Return (x, y) of the center of cell containing provided text 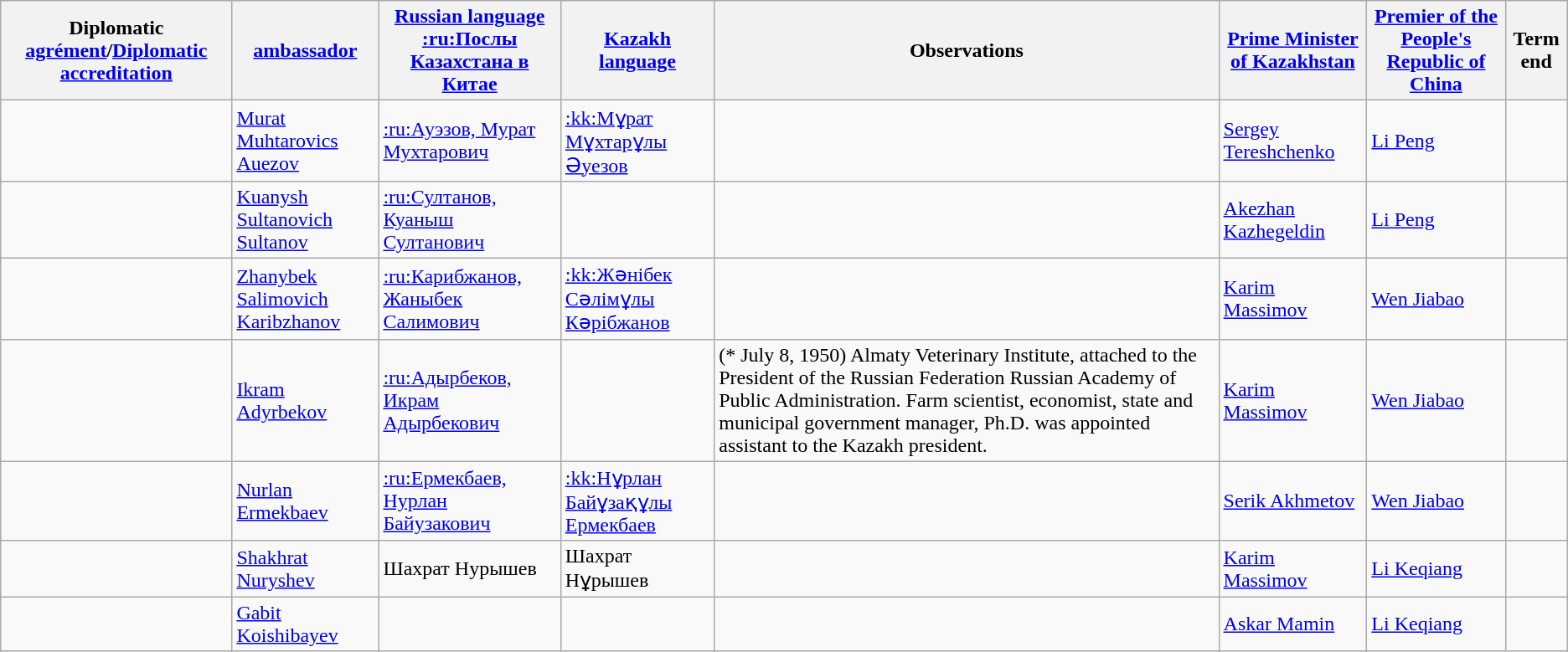
ambassador (305, 50)
Observations (967, 50)
Askar Mamin (1293, 624)
Шахрат Нұрышев (637, 569)
Gabit Koishibayev (305, 624)
:ru:Ермекбаев, Нурлан Байузакович (469, 501)
Zhanybek Salimovich Karibzhanov (305, 298)
:ru:Ауэзов, Мурат Мухтарович (469, 141)
Akezhan Kazhegeldin (1293, 219)
Nurlan Ermekbaev (305, 501)
Term end (1536, 50)
Shakhrat Nuryshev (305, 569)
:kk:Мұрат Мұхтарұлы Әуезов (637, 141)
Murat Muhtarovics Auezov (305, 141)
Шахрат Нурышев (469, 569)
Sergey Tereshchenko (1293, 141)
:ru:Карибжанов, Жаныбек Салимович (469, 298)
Premier of the People's Republic of China (1436, 50)
Serik Akhmetov (1293, 501)
Prime Minister of Kazakhstan (1293, 50)
:ru:Адырбеков, Икрам Адырбекович (469, 400)
:kk:Нұрлан Байұзақұлы Ермекбаев (637, 501)
:kk:Жәнібек Сәлімұлы Кәрібжанов (637, 298)
Diplomatic agrément/Diplomatic accreditation (116, 50)
Ikram Adyrbekov (305, 400)
Kazakh language (637, 50)
Kuanysh Sultanovich Sultanov (305, 219)
:ru:Султанов, Куаныш Султанович (469, 219)
Russian language:ru:Послы Казахстана в Китае (469, 50)
